Locate the cell with the specified text and output its [X, Y] center coordinate. 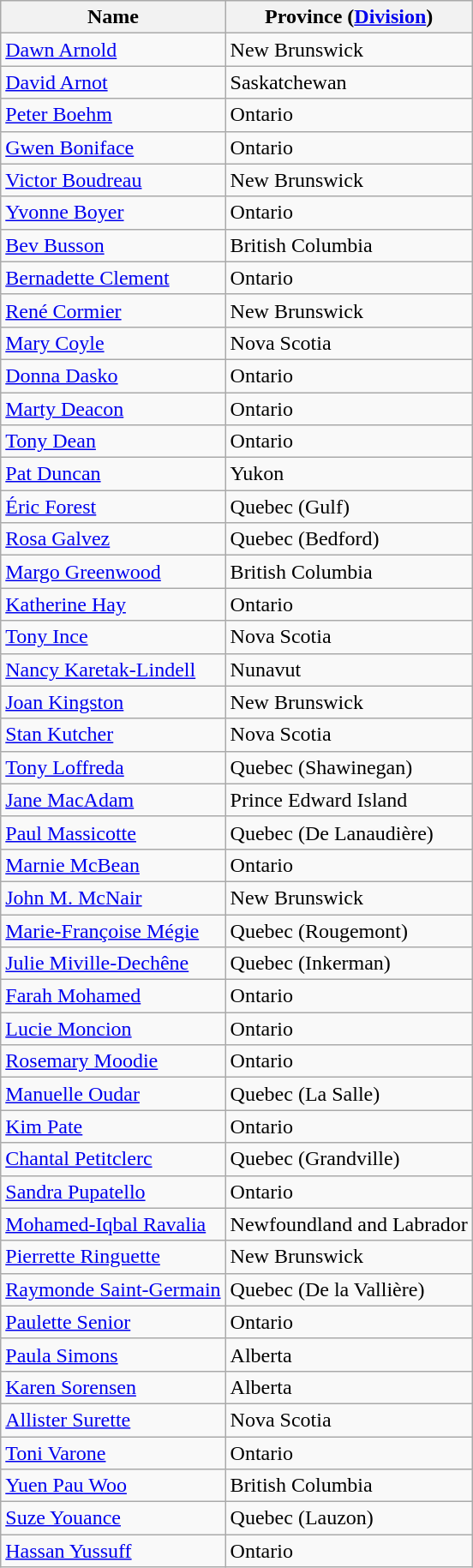
Suze Youance [113, 1518]
David Arnot [113, 82]
Marie-Françoise Mégie [113, 930]
Mary Coyle [113, 343]
Nunavut [349, 670]
Karen Sorensen [113, 1387]
Newfoundland and Labrador [349, 1224]
Manuelle Oudar [113, 1094]
René Cormier [113, 310]
Paulette Senior [113, 1322]
Tony Dean [113, 442]
Pat Duncan [113, 474]
Tony Loffreda [113, 767]
Victor Boudreau [113, 180]
Katherine Hay [113, 604]
Nancy Karetak-Lindell [113, 670]
Julie Miville-Dechêne [113, 964]
Quebec (Inkerman) [349, 964]
Prince Edward Island [349, 800]
Dawn Arnold [113, 50]
Quebec (Bedford) [349, 539]
Donna Dasko [113, 375]
Pierrette Ringuette [113, 1257]
Bernadette Clement [113, 278]
Margo Greenwood [113, 572]
Kim Pate [113, 1126]
Quebec (De la Vallière) [349, 1289]
Mohamed-Iqbal Ravalia [113, 1224]
Quebec (Lauzon) [349, 1518]
Raymonde Saint-Germain [113, 1289]
Quebec (Shawinegan) [349, 767]
Marty Deacon [113, 409]
Farah Mohamed [113, 996]
Quebec (Grandville) [349, 1159]
Joan Kingston [113, 702]
Quebec (Gulf) [349, 507]
Peter Boehm [113, 115]
Name [113, 17]
Jane MacAdam [113, 800]
Yvonne Boyer [113, 213]
Quebec (Rougemont) [349, 930]
Hassan Yussuff [113, 1551]
Éric Forest [113, 507]
John M. McNair [113, 898]
Quebec (De Lanaudière) [349, 832]
Quebec (La Salle) [349, 1094]
Rosa Galvez [113, 539]
Paula Simons [113, 1355]
Tony Ince [113, 637]
Province (Division) [349, 17]
Yukon [349, 474]
Lucie Moncion [113, 1029]
Saskatchewan [349, 82]
Yuen Pau Woo [113, 1486]
Toni Varone [113, 1453]
Allister Surette [113, 1420]
Marnie McBean [113, 865]
Bev Busson [113, 245]
Gwen Boniface [113, 147]
Sandra Pupatello [113, 1192]
Paul Massicotte [113, 832]
Chantal Petitclerc [113, 1159]
Rosemary Moodie [113, 1061]
Stan Kutcher [113, 735]
